Provide the (x, y) coordinate of the cell's center where the given text is located.  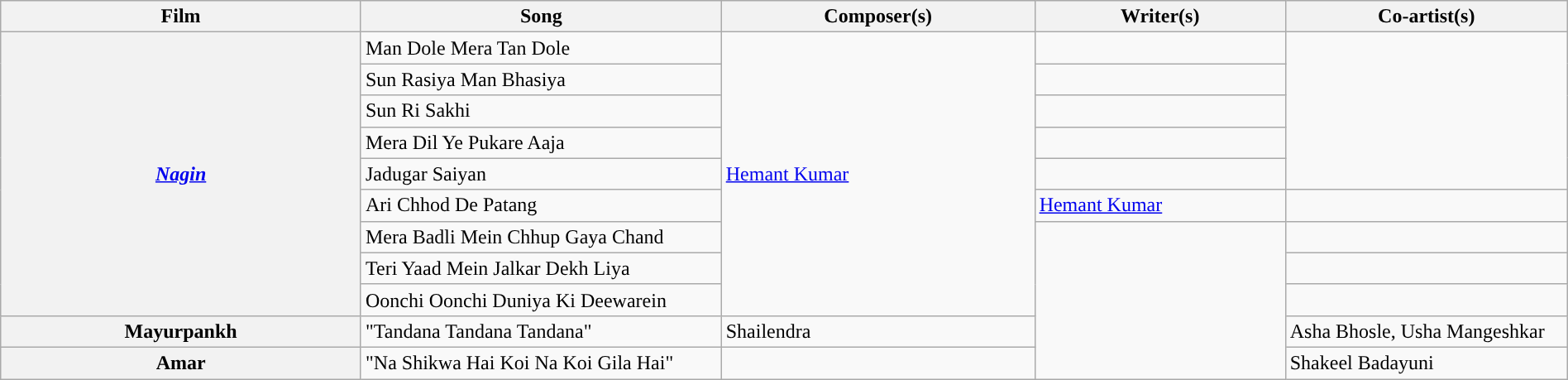
Composer(s) (878, 17)
Mera Dil Ye Pukare Aaja (541, 142)
Asha Bhosle, Usha Mangeshkar (1426, 331)
Film (181, 17)
Oonchi Oonchi Duniya Ki Deewarein (541, 300)
Sun Rasiya Man Bhasiya (541, 79)
"Na Shikwa Hai Koi Na Koi Gila Hai" (541, 363)
Man Dole Mera Tan Dole (541, 48)
Song (541, 17)
Shakeel Badayuni (1426, 363)
"Tandana Tandana Tandana" (541, 331)
Jadugar Saiyan (541, 174)
Sun Ri Sakhi (541, 111)
Mera Badli Mein Chhup Gaya Chand (541, 237)
Ari Chhod De Patang (541, 205)
Nagin (181, 174)
Mayurpankh (181, 331)
Teri Yaad Mein Jalkar Dekh Liya (541, 268)
Co-artist(s) (1426, 17)
Amar (181, 363)
Shailendra (878, 331)
Writer(s) (1159, 17)
